Capture the cell that displays the provided text and extract its [X, Y] central coordinate. 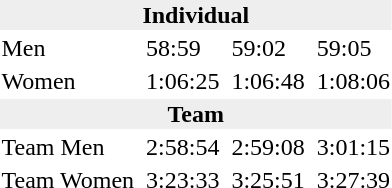
59:05 [353, 48]
Individual [196, 15]
1:08:06 [353, 81]
3:01:15 [353, 147]
Team [196, 114]
Men [68, 48]
1:06:48 [268, 81]
2:59:08 [268, 147]
1:06:25 [183, 81]
58:59 [183, 48]
2:58:54 [183, 147]
Women [68, 81]
Team Men [68, 147]
59:02 [268, 48]
